Pinpoint the cell where the given text exists, returning its (X, Y) midpoint coordinate. 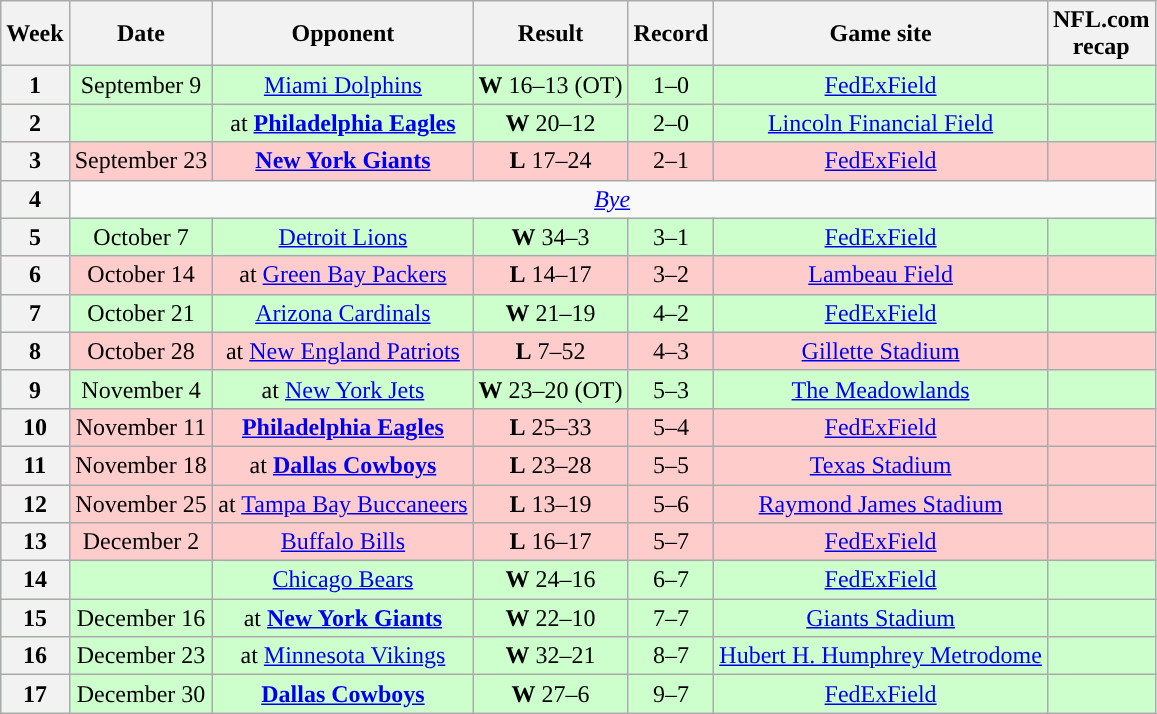
15 (35, 618)
L 14–17 (550, 275)
L 17–24 (550, 161)
November 11 (141, 427)
3–2 (671, 275)
9–7 (671, 694)
1–0 (671, 85)
10 (35, 427)
5–6 (671, 503)
8 (35, 351)
September 9 (141, 85)
12 (35, 503)
L 13–19 (550, 503)
11 (35, 465)
December 30 (141, 694)
November 4 (141, 389)
9 (35, 389)
1 (35, 85)
November 18 (141, 465)
at Tampa Bay Buccaneers (343, 503)
Chicago Bears (343, 580)
November 25 (141, 503)
Record (671, 34)
Gillette Stadium (881, 351)
at Philadelphia Eagles (343, 123)
5–4 (671, 427)
October 28 (141, 351)
5–5 (671, 465)
Result (550, 34)
Philadelphia Eagles (343, 427)
13 (35, 542)
W 34–3 (550, 237)
2 (35, 123)
W 21–19 (550, 313)
September 23 (141, 161)
Raymond James Stadium (881, 503)
December 23 (141, 656)
5–7 (671, 542)
7 (35, 313)
L 16–17 (550, 542)
Lincoln Financial Field (881, 123)
October 7 (141, 237)
The Meadowlands (881, 389)
W 27–6 (550, 694)
17 (35, 694)
Arizona Cardinals (343, 313)
at Green Bay Packers (343, 275)
16 (35, 656)
W 16–13 (OT) (550, 85)
October 14 (141, 275)
at New York Giants (343, 618)
L 7–52 (550, 351)
December 16 (141, 618)
New York Giants (343, 161)
5 (35, 237)
W 20–12 (550, 123)
6–7 (671, 580)
4–3 (671, 351)
L 25–33 (550, 427)
Texas Stadium (881, 465)
4 (35, 199)
3 (35, 161)
Hubert H. Humphrey Metrodome (881, 656)
6 (35, 275)
8–7 (671, 656)
October 21 (141, 313)
Opponent (343, 34)
7–7 (671, 618)
Lambeau Field (881, 275)
Bye (612, 199)
4–2 (671, 313)
December 2 (141, 542)
2–0 (671, 123)
NFL.comrecap (1101, 34)
Game site (881, 34)
2–1 (671, 161)
Detroit Lions (343, 237)
Giants Stadium (881, 618)
at Minnesota Vikings (343, 656)
at Dallas Cowboys (343, 465)
Dallas Cowboys (343, 694)
3–1 (671, 237)
W 23–20 (OT) (550, 389)
5–3 (671, 389)
Miami Dolphins (343, 85)
W 24–16 (550, 580)
Date (141, 34)
Buffalo Bills (343, 542)
W 22–10 (550, 618)
L 23–28 (550, 465)
W 32–21 (550, 656)
at New England Patriots (343, 351)
Week (35, 34)
at New York Jets (343, 389)
14 (35, 580)
